Return (X, Y) of the center of cell containing provided text 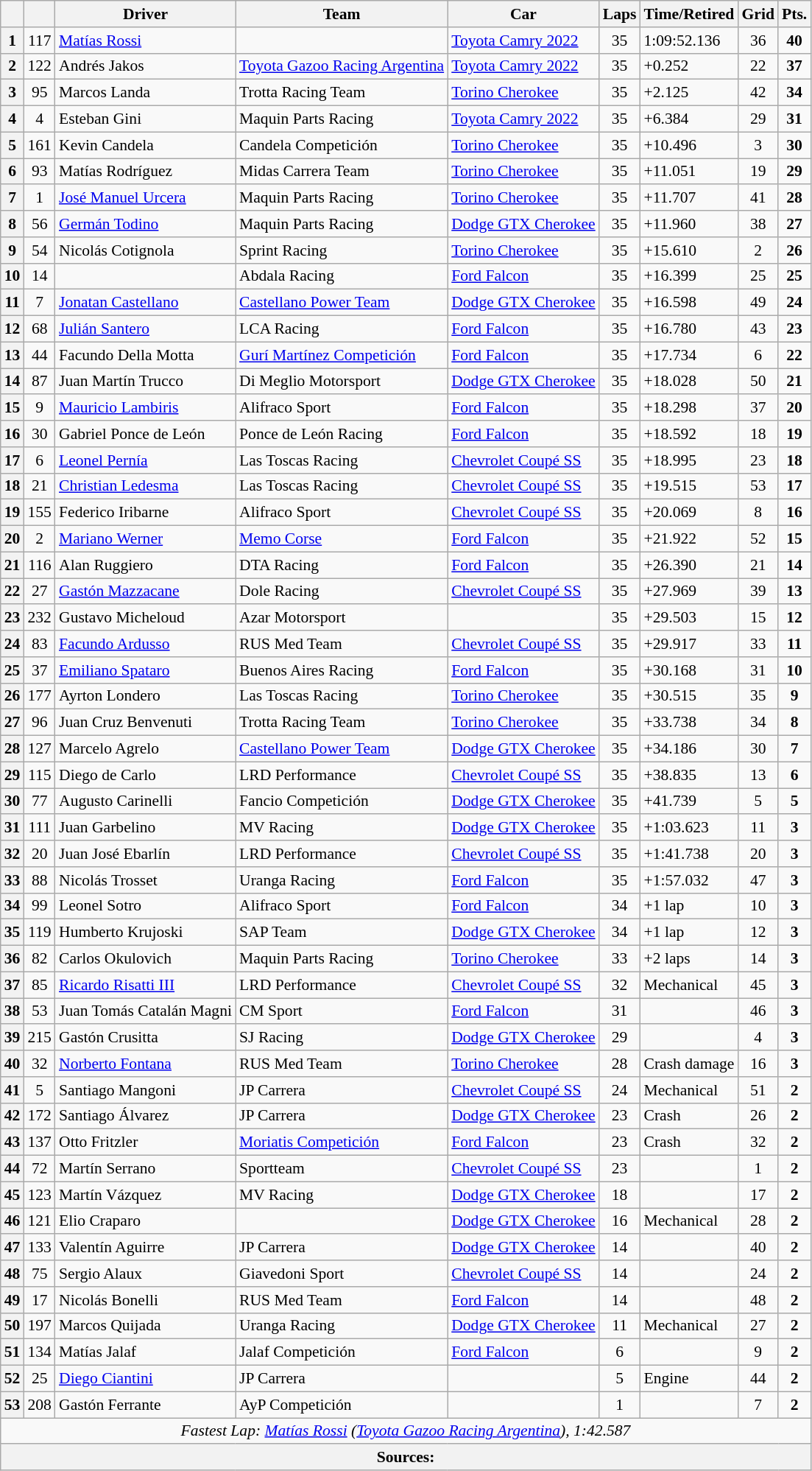
208 (40, 1405)
Gastón Mazzacane (146, 591)
+2 laps (689, 959)
Facundo Ardusso (146, 644)
96 (40, 723)
+11.960 (689, 224)
+17.734 (689, 355)
Gastón Ferrante (146, 1405)
+15.610 (689, 250)
Leonel Pernía (146, 460)
Sprint Racing (342, 250)
Matías Jalaf (146, 1352)
Gurí Martínez Competición (342, 355)
+16.399 (689, 276)
+29.917 (689, 644)
Azar Motorsport (342, 618)
Christian Ledesma (146, 486)
+20.069 (689, 513)
Team (342, 14)
Memo Corse (342, 539)
Valentín Aguirre (146, 1248)
+18.995 (689, 460)
Matías Rossi (146, 41)
Humberto Krujoski (146, 933)
116 (40, 565)
+16.780 (689, 329)
Gastón Crusitta (146, 1038)
Sportteam (342, 1169)
Buenos Aires Racing (342, 670)
Kevin Candela (146, 145)
Juan Tomás Catalán Magni (146, 1011)
82 (40, 959)
133 (40, 1248)
Toyota Gazoo Racing Argentina (342, 66)
75 (40, 1274)
215 (40, 1038)
Fastest Lap: Matías Rossi (Toyota Gazoo Racing Argentina), 1:42.587 (406, 1431)
+18.298 (689, 408)
Ricardo Risatti III (146, 985)
Crash damage (689, 1064)
68 (40, 329)
Marcos Quijada (146, 1326)
+41.739 (689, 801)
+38.835 (689, 775)
56 (40, 224)
Car (523, 14)
Mariano Werner (146, 539)
Juan Martín Trucco (146, 382)
Norberto Fontana (146, 1064)
+26.390 (689, 565)
Nicolás Cotignola (146, 250)
Jalaf Competición (342, 1352)
+16.598 (689, 303)
+10.496 (689, 145)
+21.922 (689, 539)
123 (40, 1195)
José Manuel Urcera (146, 198)
127 (40, 749)
Marcos Landa (146, 93)
95 (40, 93)
+6.384 (689, 119)
Esteban Gini (146, 119)
Engine (689, 1379)
+30.168 (689, 670)
Dole Racing (342, 591)
SJ Racing (342, 1038)
Carlos Okulovich (146, 959)
+1:03.623 (689, 828)
Laps (620, 14)
Driver (146, 14)
111 (40, 828)
93 (40, 172)
83 (40, 644)
Ayrton Londero (146, 696)
Grid (758, 14)
+34.186 (689, 749)
Alan Ruggiero (146, 565)
Emiliano Spataro (146, 670)
Marcelo Agrelo (146, 749)
+33.738 (689, 723)
Jonatan Castellano (146, 303)
Julián Santero (146, 329)
122 (40, 66)
Federico Iribarne (146, 513)
Germán Todino (146, 224)
155 (40, 513)
+2.125 (689, 93)
Nicolás Bonelli (146, 1300)
Gabriel Ponce de León (146, 434)
Mauricio Lambiris (146, 408)
+11.051 (689, 172)
+1:41.738 (689, 854)
Andrés Jakos (146, 66)
Midas Carrera Team (342, 172)
Pts. (794, 14)
+1:57.032 (689, 880)
Abdala Racing (342, 276)
+19.515 (689, 486)
Diego Ciantini (146, 1379)
Diego de Carlo (146, 775)
161 (40, 145)
85 (40, 985)
87 (40, 382)
72 (40, 1169)
Candela Competición (342, 145)
Santiago Mangoni (146, 1090)
Juan Garbelino (146, 828)
+27.969 (689, 591)
88 (40, 880)
77 (40, 801)
Di Meglio Motorsport (342, 382)
+30.515 (689, 696)
54 (40, 250)
1:09:52.136 (689, 41)
Sources: (406, 1458)
119 (40, 933)
Nicolás Trosset (146, 880)
+29.503 (689, 618)
Juan José Ebarlín (146, 854)
Juan Cruz Benvenuti (146, 723)
+18.028 (689, 382)
Facundo Della Motta (146, 355)
+11.707 (689, 198)
Fancio Competición (342, 801)
121 (40, 1221)
117 (40, 41)
Otto Fritzler (146, 1142)
+18.592 (689, 434)
Moriatis Competición (342, 1142)
Matías Rodríguez (146, 172)
LCA Racing (342, 329)
Elio Craparo (146, 1221)
Martín Serrano (146, 1169)
CM Sport (342, 1011)
Martín Vázquez (146, 1195)
137 (40, 1142)
Leonel Sotro (146, 906)
Giavedoni Sport (342, 1274)
172 (40, 1116)
134 (40, 1352)
Time/Retired (689, 14)
Augusto Carinelli (146, 801)
232 (40, 618)
Gustavo Micheloud (146, 618)
197 (40, 1326)
Santiago Álvarez (146, 1116)
AyP Competición (342, 1405)
115 (40, 775)
Sergio Alaux (146, 1274)
99 (40, 906)
+0.252 (689, 66)
177 (40, 696)
Ponce de León Racing (342, 434)
DTA Racing (342, 565)
SAP Team (342, 933)
